Identify which cell holds the provided text, then report its [x, y] central coordinate. 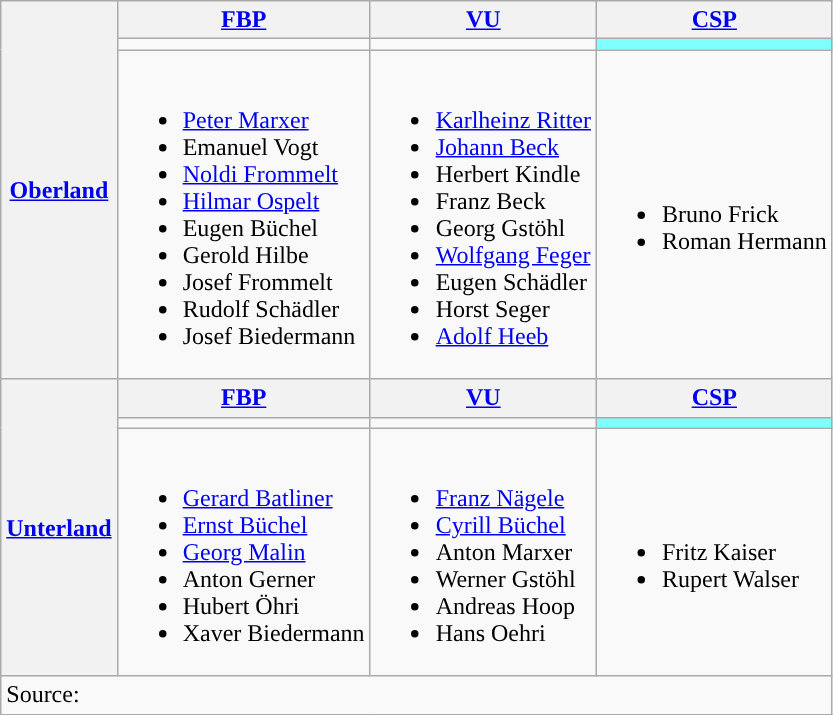
Fritz KaiserRupert Walser [714, 552]
Oberland [59, 190]
Franz NägeleCyrill BüchelAnton MarxerWerner GstöhlAndreas HoopHans Oehri [483, 552]
Bruno FrickRoman Hermann [714, 214]
Gerard BatlinerErnst BüchelGeorg MalinAnton GernerHubert ÖhriXaver Biedermann [244, 552]
Source: [416, 695]
Karlheinz RitterJohann BeckHerbert KindleFranz BeckGeorg GstöhlWolfgang FegerEugen SchädlerHorst SegerAdolf Heeb [483, 214]
Peter MarxerEmanuel VogtNoldi FrommeltHilmar OspeltEugen BüchelGerold HilbeJosef FrommeltRudolf SchädlerJosef Biedermann [244, 214]
Unterland [59, 528]
